Detect which cell encompasses the target text, then output its (X, Y) center coordinate. 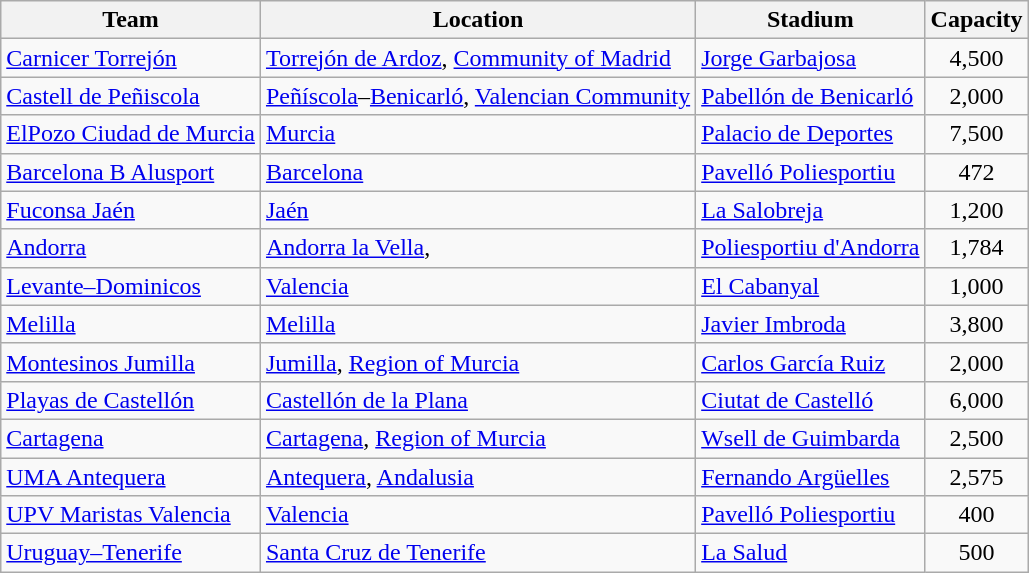
Jumilla, Region of Murcia (478, 362)
1,200 (976, 210)
6,000 (976, 400)
Antequera, Andalusia (478, 477)
Andorra (131, 248)
ElPozo Ciudad de Murcia (131, 134)
Peñíscola–Benicarló, Valencian Community (478, 96)
Carlos García Ruiz (810, 362)
UPV Maristas Valencia (131, 515)
400 (976, 515)
Capacity (976, 20)
Murcia (478, 134)
Castellón de la Plana (478, 400)
472 (976, 172)
Carnicer Torrejón (131, 58)
2,575 (976, 477)
Cartagena (131, 438)
4,500 (976, 58)
Barcelona B Alusport (131, 172)
Team (131, 20)
2,500 (976, 438)
1,000 (976, 286)
Pabellón de Benicarló (810, 96)
Levante–Dominicos (131, 286)
7,500 (976, 134)
Playas de Castellón (131, 400)
La Salud (810, 553)
3,800 (976, 324)
Barcelona (478, 172)
UMA Antequera (131, 477)
Jorge Garbajosa (810, 58)
Ciutat de Castelló (810, 400)
1,784 (976, 248)
Palacio de Deportes (810, 134)
500 (976, 553)
Santa Cruz de Tenerife (478, 553)
Javier Imbroda (810, 324)
Torrejón de Ardoz, Community of Madrid (478, 58)
Montesinos Jumilla (131, 362)
Cartagena, Region of Murcia (478, 438)
Wsell de Guimbarda (810, 438)
Stadium (810, 20)
Fuconsa Jaén (131, 210)
Castell de Peñiscola (131, 96)
Fernando Argüelles (810, 477)
Location (478, 20)
Poliesportiu d'Andorra (810, 248)
La Salobreja (810, 210)
Jaén (478, 210)
El Cabanyal (810, 286)
Andorra la Vella, (478, 248)
Uruguay–Tenerife (131, 553)
